Detect which cell encompasses the target text, then output its [X, Y] center coordinate. 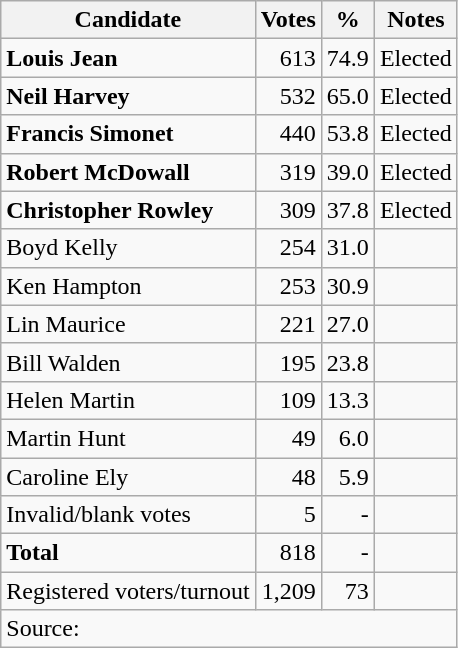
48 [288, 477]
73 [348, 591]
Helen Martin [128, 400]
Louis Jean [128, 58]
Lin Maurice [128, 324]
Robert McDowall [128, 172]
Martin Hunt [128, 438]
6.0 [348, 438]
5 [288, 515]
440 [288, 134]
309 [288, 210]
31.0 [348, 248]
5.9 [348, 477]
Christopher Rowley [128, 210]
Candidate [128, 20]
818 [288, 553]
Boyd Kelly [128, 248]
Invalid/blank votes [128, 515]
253 [288, 286]
65.0 [348, 96]
49 [288, 438]
109 [288, 400]
613 [288, 58]
Ken Hampton [128, 286]
74.9 [348, 58]
1,209 [288, 591]
23.8 [348, 362]
27.0 [348, 324]
% [348, 20]
221 [288, 324]
Votes [288, 20]
Caroline Ely [128, 477]
195 [288, 362]
254 [288, 248]
39.0 [348, 172]
37.8 [348, 210]
Notes [416, 20]
Neil Harvey [128, 96]
30.9 [348, 286]
319 [288, 172]
Francis Simonet [128, 134]
532 [288, 96]
53.8 [348, 134]
Total [128, 553]
Source: [230, 629]
Registered voters/turnout [128, 591]
13.3 [348, 400]
Bill Walden [128, 362]
